Return [x, y] of the center of cell containing provided text 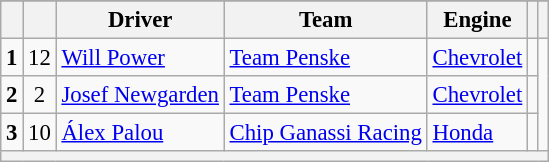
3 [12, 133]
Chip Ganassi Racing [326, 133]
Honda [477, 133]
12 [40, 58]
10 [40, 133]
Will Power [140, 58]
Team [326, 20]
1 [12, 58]
Álex Palou [140, 133]
Engine [477, 20]
Josef Newgarden [140, 95]
Driver [140, 20]
